Provide the (X, Y) coordinate of the cell's center where the given text is located.  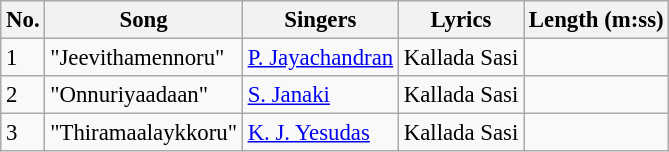
K. J. Yesudas (320, 133)
S. Janaki (320, 95)
Length (m:ss) (596, 20)
3 (23, 133)
1 (23, 58)
"Jeevithamennoru" (144, 58)
"Thiramaalaykkoru" (144, 133)
"Onnuriyaadaan" (144, 95)
2 (23, 95)
Lyrics (460, 20)
Song (144, 20)
No. (23, 20)
P. Jayachandran (320, 58)
Singers (320, 20)
